Output the (X, Y) coordinate of the center of the cell containing the given text.  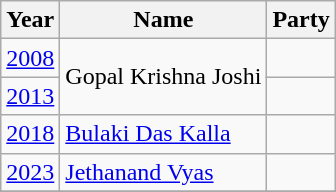
Gopal Krishna Joshi (164, 77)
2023 (30, 172)
Bulaki Das Kalla (164, 134)
Party (301, 20)
Jethanand Vyas (164, 172)
2008 (30, 58)
Year (30, 20)
2018 (30, 134)
2013 (30, 96)
Name (164, 20)
